From the cell containing the given text, extract its center point as [x, y] coordinate. 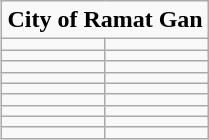
City of Ramat Gan [105, 20]
